Identify which cell holds the provided text, then report its [x, y] central coordinate. 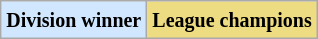
Division winner [74, 20]
League champions [232, 20]
